Find where the given text appears and provide that cell's center as [X, Y] coordinate. 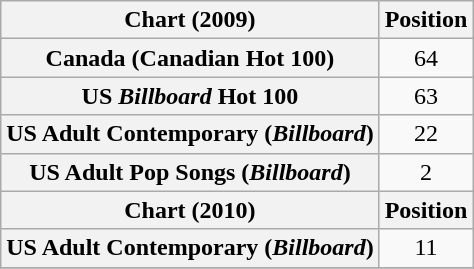
11 [426, 248]
63 [426, 96]
Canada (Canadian Hot 100) [190, 58]
2 [426, 172]
US Billboard Hot 100 [190, 96]
Chart (2010) [190, 210]
64 [426, 58]
22 [426, 134]
Chart (2009) [190, 20]
US Adult Pop Songs (Billboard) [190, 172]
